From the cell containing the given text, extract its center point as (x, y) coordinate. 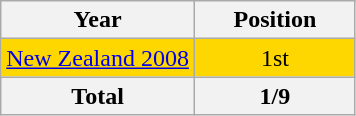
Position (274, 20)
1/9 (274, 96)
New Zealand 2008 (98, 58)
Year (98, 20)
Total (98, 96)
1st (274, 58)
